Scan for the cell matching the given text and deliver its (x, y) coordinate at center. 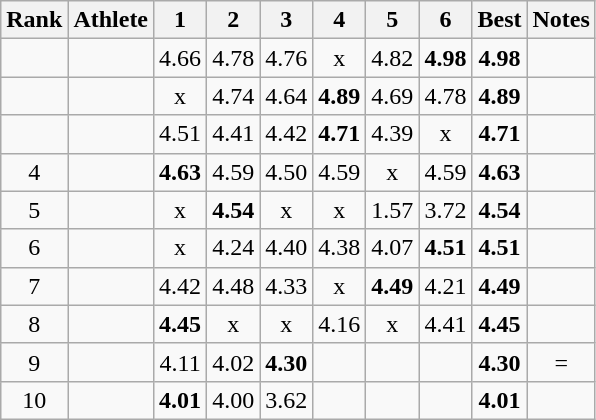
7 (34, 286)
4.76 (286, 58)
Notes (561, 20)
3.72 (446, 210)
2 (234, 20)
3 (286, 20)
4.50 (286, 172)
4.38 (340, 248)
4.11 (180, 362)
3.62 (286, 400)
10 (34, 400)
= (561, 362)
4.33 (286, 286)
4.00 (234, 400)
4.40 (286, 248)
1.57 (392, 210)
4.64 (286, 96)
4.02 (234, 362)
4.69 (392, 96)
9 (34, 362)
4.48 (234, 286)
4.24 (234, 248)
4.21 (446, 286)
Rank (34, 20)
4.16 (340, 324)
4.82 (392, 58)
4.66 (180, 58)
1 (180, 20)
Athlete (111, 20)
4.39 (392, 134)
4.07 (392, 248)
Best (500, 20)
8 (34, 324)
4.74 (234, 96)
